Locate the cell with the specified text and output its (x, y) center coordinate. 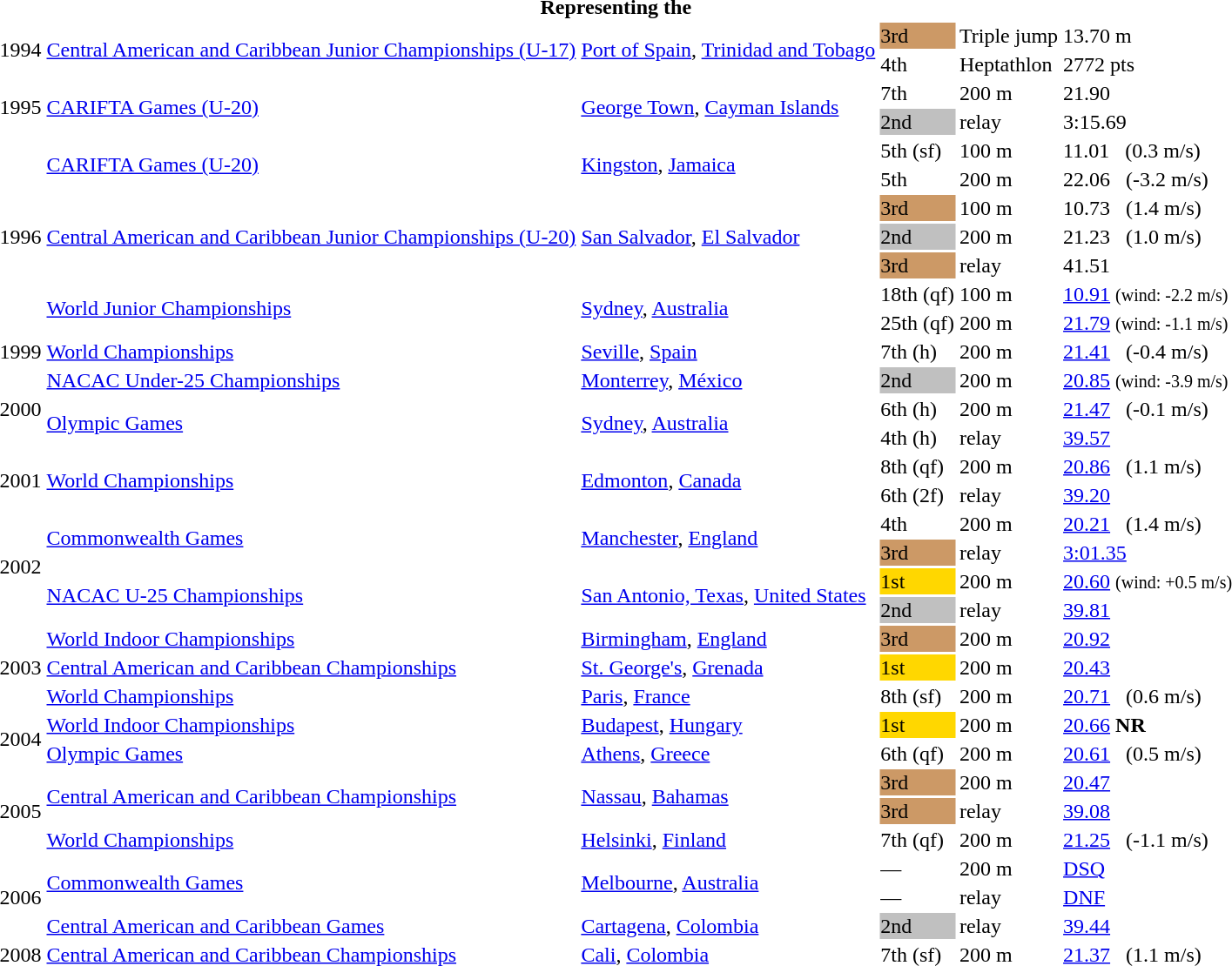
Central American and Caribbean Games (312, 926)
7th (qf) (918, 840)
NACAC Under-25 Championships (312, 380)
6th (qf) (918, 754)
25th (qf) (918, 323)
Cartagena, Colombia (728, 926)
Melbourne, Australia (728, 882)
NACAC U-25 Championships (312, 595)
7th (918, 93)
Kingston, Jamaica (728, 165)
St. George's, Grenada (728, 667)
6th (2f) (918, 495)
Heptathlon (1008, 64)
Helsinki, Finland (728, 840)
18th (qf) (918, 294)
San Salvador, El Salvador (728, 237)
World Junior Championships (312, 308)
Port of Spain, Trinidad and Tobago (728, 50)
Manchester, England (728, 538)
6th (h) (918, 409)
Paris, France (728, 696)
Central American and Caribbean Junior Championships (U-20) (312, 237)
5th (sf) (918, 151)
Birmingham, England (728, 639)
Nassau, Bahamas (728, 797)
5th (918, 179)
Budapest, Hungary (728, 725)
Central American and Caribbean Junior Championships (U-17) (312, 50)
George Town, Cayman Islands (728, 108)
7th (h) (918, 352)
Athens, Greece (728, 754)
8th (qf) (918, 466)
4th (h) (918, 438)
8th (sf) (918, 696)
Edmonton, Canada (728, 480)
San Antonio, Texas, United States (728, 595)
Seville, Spain (728, 352)
Monterrey, México (728, 380)
Triple jump (1008, 36)
